Output the (x, y) coordinate of the center of the cell containing the given text.  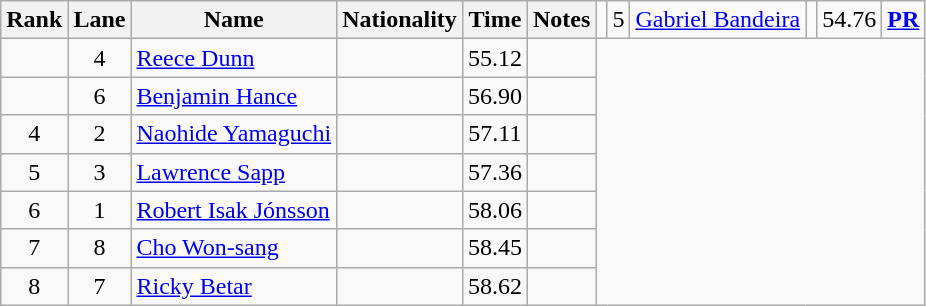
58.06 (494, 210)
Reece Dunn (234, 58)
58.62 (494, 286)
Gabriel Bandeira (718, 20)
1 (100, 210)
Cho Won-sang (234, 248)
Naohide Yamaguchi (234, 134)
58.45 (494, 248)
Time (494, 20)
Rank (34, 20)
57.36 (494, 172)
Name (234, 20)
PR (904, 20)
Ricky Betar (234, 286)
Notes (561, 20)
Lane (100, 20)
55.12 (494, 58)
Benjamin Hance (234, 96)
54.76 (850, 20)
Lawrence Sapp (234, 172)
2 (100, 134)
3 (100, 172)
56.90 (494, 96)
Robert Isak Jónsson (234, 210)
57.11 (494, 134)
Nationality (400, 20)
